Scan for the cell matching the given text and deliver its (x, y) coordinate at center. 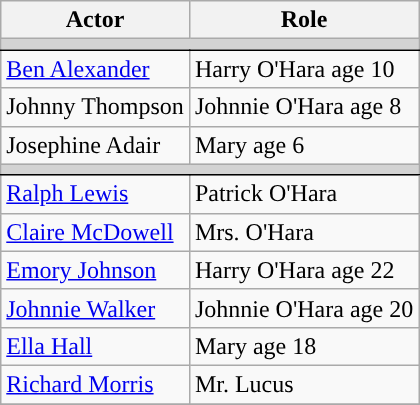
Mary age 18 (304, 346)
Josephine Adair (96, 145)
Ralph Lewis (96, 194)
Claire McDowell (96, 232)
Harry O'Hara age 22 (304, 270)
Mary age 6 (304, 145)
Richard Morris (96, 384)
Emory Johnson (96, 270)
Actor (96, 20)
Johnnie Walker (96, 308)
Ben Alexander (96, 69)
Johnnie O'Hara age 20 (304, 308)
Patrick O'Hara (304, 194)
Role (304, 20)
Ella Hall (96, 346)
Mrs. O'Hara (304, 232)
Johnny Thompson (96, 107)
Mr. Lucus (304, 384)
Harry O'Hara age 10 (304, 69)
Johnnie O'Hara age 8 (304, 107)
